Extract the (X, Y) coordinate from the center of the cell holding the provided text.  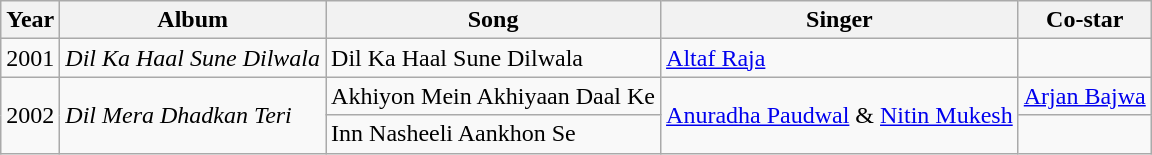
Year (30, 20)
Anuradha Paudwal & Nitin Mukesh (840, 115)
Inn Nasheeli Aankhon Se (494, 134)
Song (494, 20)
Arjan Bajwa (1084, 96)
Singer (840, 20)
Akhiyon Mein Akhiyaan Daal Ke (494, 96)
Altaf Raja (840, 58)
Album (193, 20)
Dil Mera Dhadkan Teri (193, 115)
2002 (30, 115)
2001 (30, 58)
Co-star (1084, 20)
